Identify which cell holds the provided text, then report its (x, y) central coordinate. 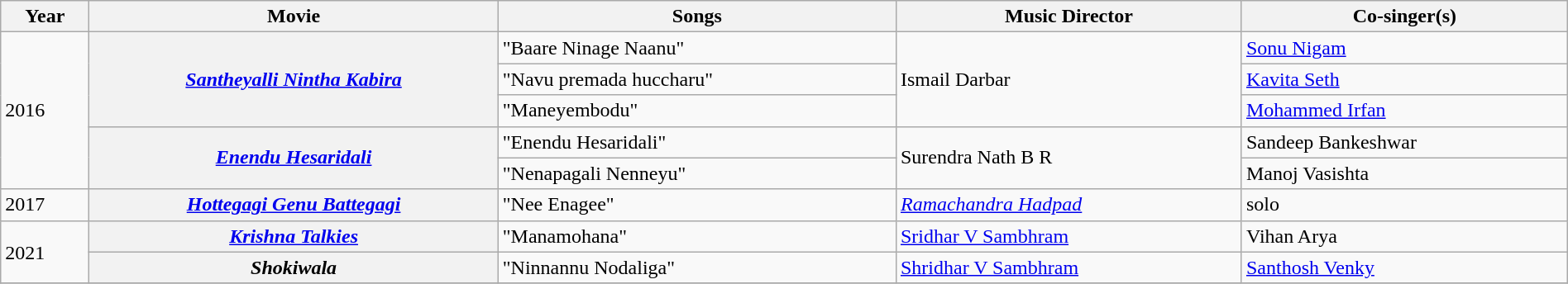
"Maneyembodu" (696, 111)
2016 (45, 111)
Ismail Darbar (1068, 79)
Mohammed Irfan (1404, 111)
Shokiwala (294, 267)
Krishna Talkies (294, 236)
Sandeep Bankeshwar (1404, 142)
"Baare Ninage Naanu" (696, 48)
Santheyalli Nintha Kabira (294, 79)
Songs (696, 17)
Manoj Vasishta (1404, 173)
Vihan Arya (1404, 236)
Year (45, 17)
"Enendu Hesaridali" (696, 142)
Ramachandra Hadpad (1068, 205)
2017 (45, 205)
2021 (45, 252)
solo (1404, 205)
Sridhar V Sambhram (1068, 236)
Kavita Seth (1404, 79)
Shridhar V Sambhram (1068, 267)
Enendu Hesaridali (294, 158)
"Nenapagali Nenneyu" (696, 173)
Sonu Nigam (1404, 48)
Movie (294, 17)
Music Director (1068, 17)
Santhosh Venky (1404, 267)
"Nee Enagee" (696, 205)
"Navu premada huccharu" (696, 79)
"Ninnannu Nodaliga" (696, 267)
Hottegagi Genu Battegagi (294, 205)
"Manamohana" (696, 236)
Surendra Nath B R (1068, 158)
Co-singer(s) (1404, 17)
